Output the [X, Y] coordinate of the center of the cell containing the given text.  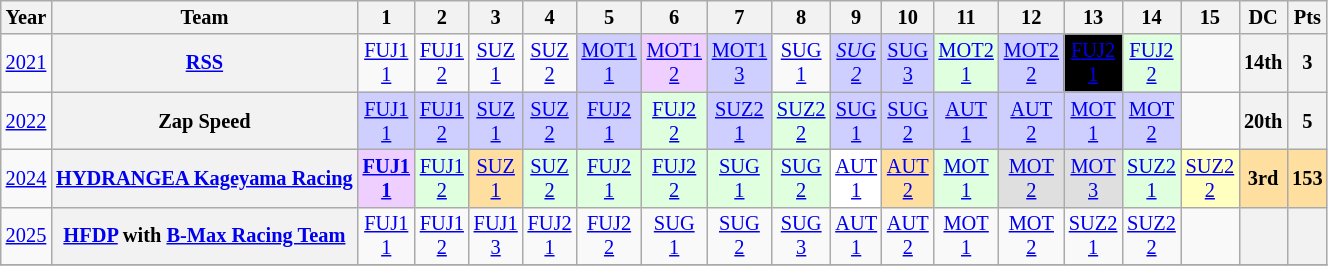
2021 [26, 63]
13 [1093, 17]
20th [1263, 121]
MOT11 [608, 63]
4 [550, 17]
1 [386, 17]
MOT13 [740, 63]
12 [1032, 17]
2024 [26, 178]
153 [1307, 178]
6 [674, 17]
HYDRANGEA Kageyama Racing [204, 178]
15 [1210, 17]
Year [26, 17]
Pts [1307, 17]
2 [442, 17]
MOT3 [1093, 178]
9 [856, 17]
3rd [1263, 178]
14 [1151, 17]
7 [740, 17]
MOT12 [674, 63]
Zap Speed [204, 121]
MOT21 [966, 63]
HFDP with B-Max Racing Team [204, 236]
FUJ13 [496, 236]
10 [908, 17]
8 [801, 17]
DC [1263, 17]
2022 [26, 121]
Team [204, 17]
2025 [26, 236]
11 [966, 17]
RSS [204, 63]
14th [1263, 63]
MOT22 [1032, 63]
